Return (X, Y) of the center of cell containing provided text 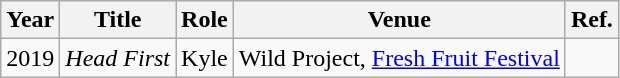
Head First (118, 58)
2019 (30, 58)
Wild Project, Fresh Fruit Festival (399, 58)
Kyle (205, 58)
Role (205, 20)
Venue (399, 20)
Year (30, 20)
Title (118, 20)
Ref. (592, 20)
